Pinpoint the cell where the given text exists, returning its [X, Y] midpoint coordinate. 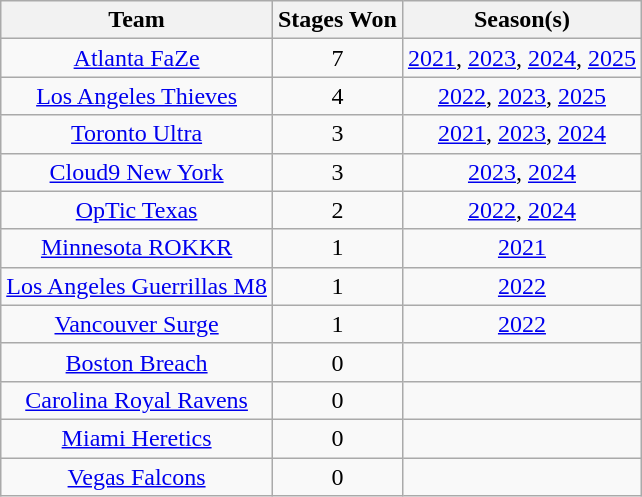
Vegas Falcons [137, 477]
2023, 2024 [522, 172]
2021 [522, 248]
Atlanta FaZe [137, 58]
Cloud9 New York [137, 172]
Carolina Royal Ravens [137, 400]
Los Angeles Guerrillas M8 [137, 286]
Stages Won [337, 20]
Vancouver Surge [137, 324]
2022, 2024 [522, 210]
2021, 2023, 2024, 2025 [522, 58]
Team [137, 20]
Miami Heretics [137, 438]
Toronto Ultra [137, 134]
4 [337, 96]
2022, 2023, 2025 [522, 96]
Los Angeles Thieves [137, 96]
7 [337, 58]
Minnesota ROKKR [137, 248]
2021, 2023, 2024 [522, 134]
2 [337, 210]
Boston Breach [137, 362]
OpTic Texas [137, 210]
Season(s) [522, 20]
